Pinpoint the cell where the given text exists, returning its (x, y) midpoint coordinate. 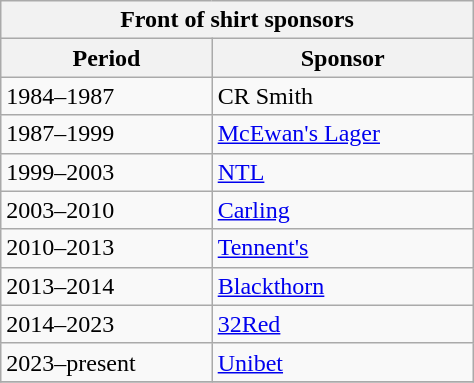
NTL (342, 172)
1987–1999 (106, 134)
1984–1987 (106, 96)
McEwan's Lager (342, 134)
2023–present (106, 362)
2003–2010 (106, 210)
1999–2003 (106, 172)
Tennent's (342, 248)
Sponsor (342, 58)
32Red (342, 324)
Carling (342, 210)
Period (106, 58)
Front of shirt sponsors (237, 20)
2010–2013 (106, 248)
2013–2014 (106, 286)
Unibet (342, 362)
2014–2023 (106, 324)
Blackthorn (342, 286)
CR Smith (342, 96)
